Determine the [X, Y] coordinate at the center of the cell enclosing the given text.  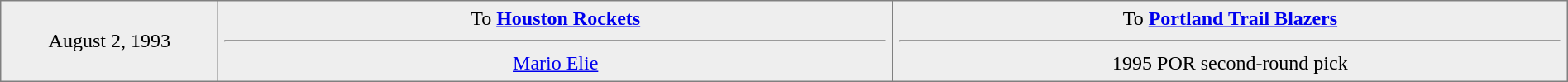
August 2, 1993 [109, 41]
To Portland Trail Blazers1995 POR second-round pick [1231, 41]
To Houston RocketsMario Elie [556, 41]
